Determine the (X, Y) coordinate at the center of the cell enclosing the given text.  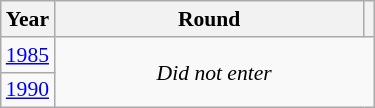
1990 (28, 90)
Did not enter (214, 72)
Year (28, 19)
1985 (28, 55)
Round (209, 19)
